Output the [X, Y] coordinate of the center of the cell containing the given text.  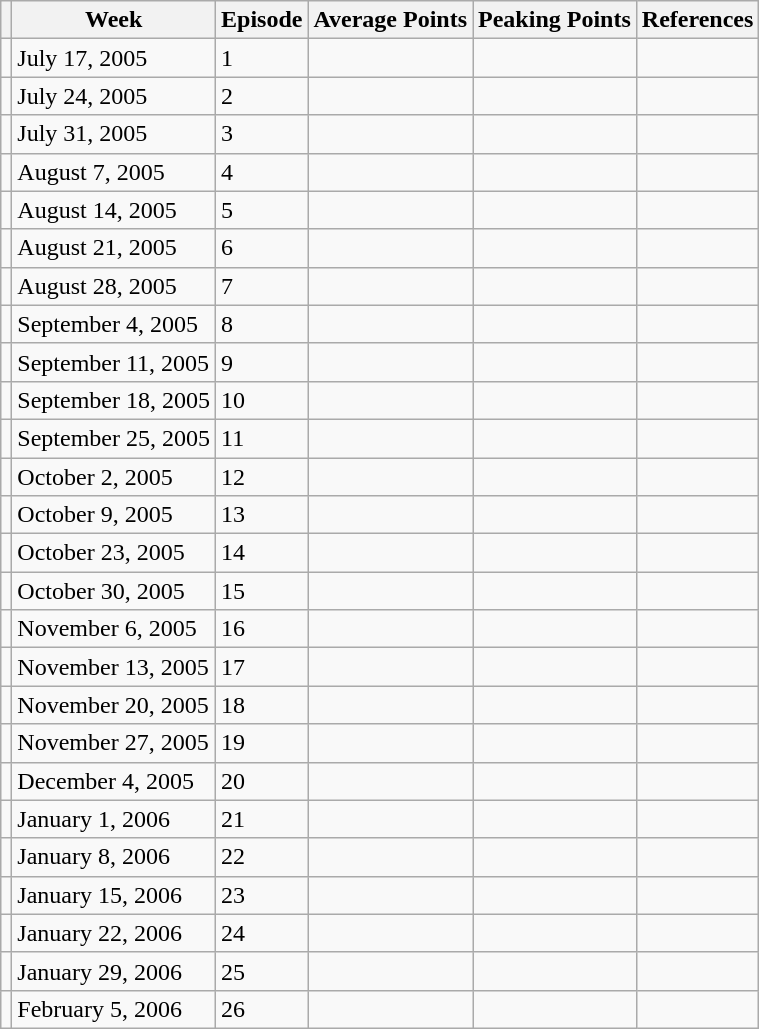
26 [262, 1009]
23 [262, 895]
22 [262, 857]
January 8, 2006 [114, 857]
October 2, 2005 [114, 477]
References [698, 20]
November 6, 2005 [114, 629]
20 [262, 781]
September 11, 2005 [114, 362]
25 [262, 971]
7 [262, 286]
Episode [262, 20]
5 [262, 210]
November 20, 2005 [114, 705]
July 24, 2005 [114, 96]
November 27, 2005 [114, 743]
18 [262, 705]
Average Points [390, 20]
3 [262, 134]
17 [262, 667]
21 [262, 819]
July 31, 2005 [114, 134]
February 5, 2006 [114, 1009]
14 [262, 553]
1 [262, 58]
August 28, 2005 [114, 286]
January 29, 2006 [114, 971]
August 7, 2005 [114, 172]
August 21, 2005 [114, 248]
September 18, 2005 [114, 400]
October 23, 2005 [114, 553]
2 [262, 96]
January 15, 2006 [114, 895]
19 [262, 743]
12 [262, 477]
11 [262, 438]
24 [262, 933]
September 25, 2005 [114, 438]
January 1, 2006 [114, 819]
13 [262, 515]
8 [262, 324]
October 9, 2005 [114, 515]
9 [262, 362]
16 [262, 629]
October 30, 2005 [114, 591]
August 14, 2005 [114, 210]
December 4, 2005 [114, 781]
10 [262, 400]
July 17, 2005 [114, 58]
September 4, 2005 [114, 324]
15 [262, 591]
November 13, 2005 [114, 667]
6 [262, 248]
January 22, 2006 [114, 933]
Week [114, 20]
Peaking Points [555, 20]
4 [262, 172]
